Pinpoint the cell where the given text exists, returning its (x, y) midpoint coordinate. 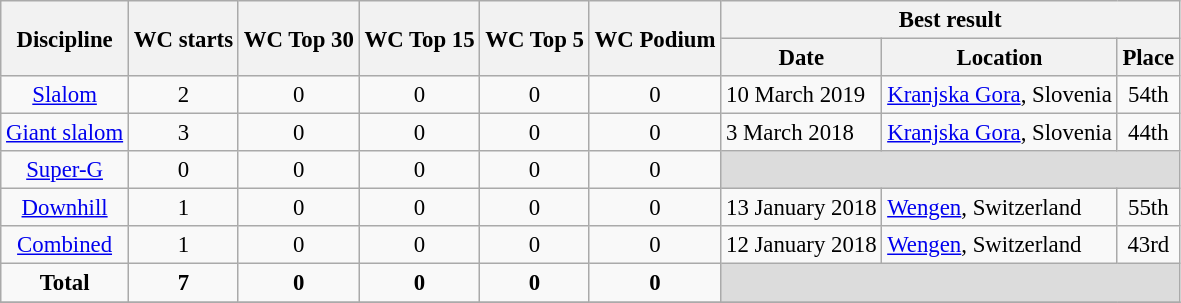
43rd (1148, 245)
WC starts (183, 38)
13 January 2018 (802, 208)
Giant slalom (65, 133)
Location (1000, 58)
WC Podium (654, 38)
WC Top 15 (420, 38)
Combined (65, 245)
44th (1148, 133)
2 (183, 95)
3 (183, 133)
3 March 2018 (802, 133)
10 March 2019 (802, 95)
55th (1148, 208)
7 (183, 283)
Place (1148, 58)
Super-G (65, 170)
54th (1148, 95)
WC Top 5 (534, 38)
Total (65, 283)
Date (802, 58)
Best result (950, 20)
12 January 2018 (802, 245)
Discipline (65, 38)
Downhill (65, 208)
WC Top 30 (298, 38)
Slalom (65, 95)
